Find where the given text appears and provide that cell's center as [X, Y] coordinate. 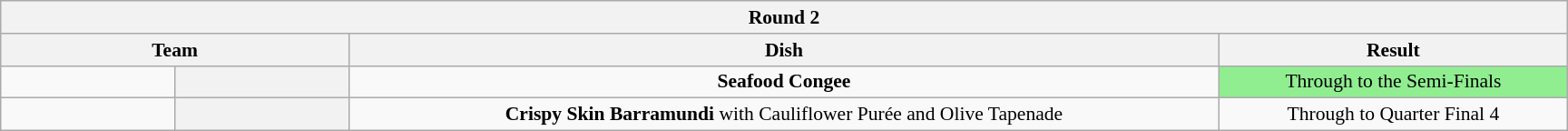
Seafood Congee [784, 82]
Result [1394, 50]
Team [175, 50]
Through to Quarter Final 4 [1394, 115]
Through to the Semi-Finals [1394, 82]
Crispy Skin Barramundi with Cauliflower Purée and Olive Tapenade [784, 115]
Dish [784, 50]
Round 2 [784, 17]
